Output the (X, Y) coordinate of the center of the cell containing the given text.  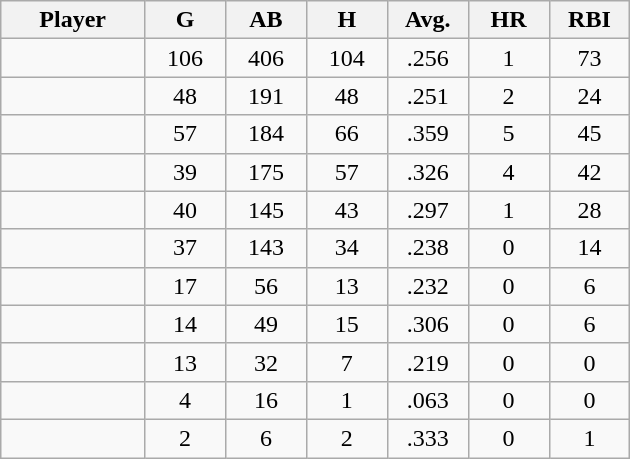
40 (186, 210)
RBI (590, 20)
.256 (428, 58)
39 (186, 172)
191 (266, 96)
H (346, 20)
Player (73, 20)
34 (346, 248)
HR (508, 20)
406 (266, 58)
.333 (428, 438)
.238 (428, 248)
45 (590, 134)
49 (266, 324)
.063 (428, 400)
.326 (428, 172)
42 (590, 172)
32 (266, 362)
17 (186, 286)
43 (346, 210)
104 (346, 58)
.232 (428, 286)
16 (266, 400)
24 (590, 96)
.306 (428, 324)
143 (266, 248)
184 (266, 134)
56 (266, 286)
.251 (428, 96)
5 (508, 134)
.219 (428, 362)
28 (590, 210)
73 (590, 58)
.359 (428, 134)
.297 (428, 210)
145 (266, 210)
175 (266, 172)
66 (346, 134)
7 (346, 362)
15 (346, 324)
G (186, 20)
37 (186, 248)
Avg. (428, 20)
AB (266, 20)
106 (186, 58)
